Output the [X, Y] coordinate of the center of the cell containing the given text.  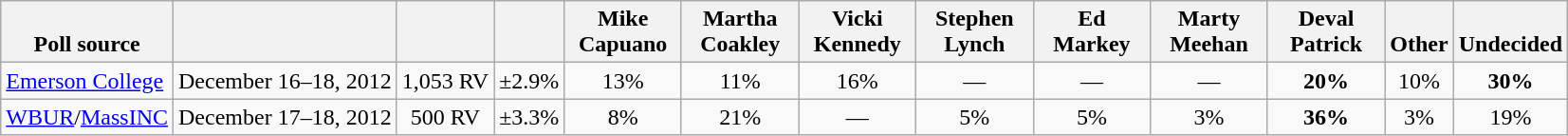
11% [740, 81]
Undecided [1510, 32]
±3.3% [529, 117]
WBUR/MassINC [87, 117]
December 17–18, 2012 [286, 117]
500 RV [445, 117]
DevalPatrick [1326, 32]
8% [623, 117]
VickiKennedy [858, 32]
10% [1419, 81]
MikeCapuano [623, 32]
EdMarkey [1092, 32]
Poll source [87, 32]
16% [858, 81]
19% [1510, 117]
20% [1326, 81]
13% [623, 81]
Emerson College [87, 81]
1,053 RV [445, 81]
MartyMeehan [1209, 32]
30% [1510, 81]
December 16–18, 2012 [286, 81]
Other [1419, 32]
MarthaCoakley [740, 32]
36% [1326, 117]
±2.9% [529, 81]
21% [740, 117]
StephenLynch [975, 32]
